Output the [X, Y] coordinate of the center of the cell containing the given text.  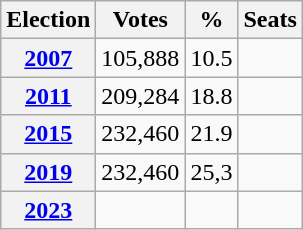
% [212, 20]
209,284 [140, 96]
Seats [270, 20]
2023 [48, 210]
25,3 [212, 172]
Votes [140, 20]
2015 [48, 134]
2019 [48, 172]
Election [48, 20]
105,888 [140, 58]
10.5 [212, 58]
2007 [48, 58]
18.8 [212, 96]
21.9 [212, 134]
2011 [48, 96]
